Identify which cell holds the provided text, then report its (x, y) central coordinate. 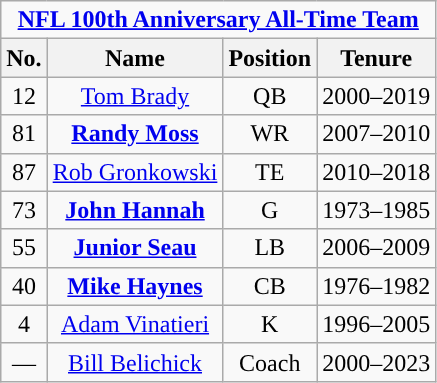
K (270, 324)
2010–2018 (376, 172)
TE (270, 172)
Mike Haynes (135, 286)
NFL 100th Anniversary All-Time Team (218, 20)
81 (24, 134)
Coach (270, 362)
John Hannah (135, 210)
55 (24, 248)
Name (135, 58)
Tom Brady (135, 96)
Tenure (376, 58)
G (270, 210)
LB (270, 248)
2000–2023 (376, 362)
WR (270, 134)
Rob Gronkowski (135, 172)
Bill Belichick (135, 362)
Adam Vinatieri (135, 324)
No. (24, 58)
2007–2010 (376, 134)
CB (270, 286)
73 (24, 210)
12 (24, 96)
1976–1982 (376, 286)
40 (24, 286)
4 (24, 324)
2000–2019 (376, 96)
1996–2005 (376, 324)
Position (270, 58)
Junior Seau (135, 248)
1973–1985 (376, 210)
Randy Moss (135, 134)
QB (270, 96)
— (24, 362)
87 (24, 172)
2006–2009 (376, 248)
